Search for the cell housing the specified text and yield its [X, Y] center coordinate. 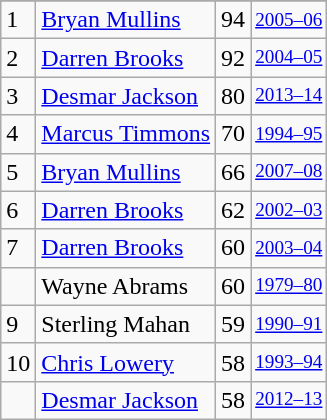
2007–08 [289, 172]
2003–04 [289, 248]
1 [18, 20]
1979–80 [289, 286]
2002–03 [289, 210]
7 [18, 248]
Marcus Timmons [126, 134]
Chris Lowery [126, 362]
2005–06 [289, 20]
6 [18, 210]
94 [234, 20]
80 [234, 96]
1994–95 [289, 134]
2012–13 [289, 400]
Wayne Abrams [126, 286]
1993–94 [289, 362]
2013–14 [289, 96]
70 [234, 134]
4 [18, 134]
92 [234, 58]
3 [18, 96]
5 [18, 172]
10 [18, 362]
1990–91 [289, 324]
66 [234, 172]
59 [234, 324]
2004–05 [289, 58]
2 [18, 58]
62 [234, 210]
9 [18, 324]
Sterling Mahan [126, 324]
